Return (X, Y) of the center of cell containing provided text 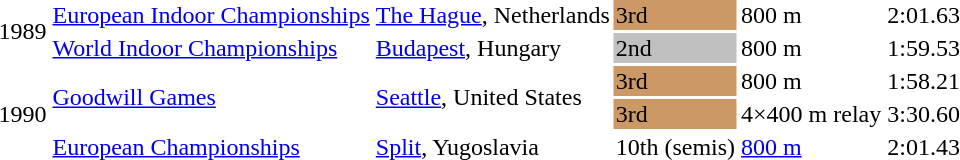
Goodwill Games (211, 98)
2nd (675, 48)
Budapest, Hungary (492, 48)
Seattle, United States (492, 98)
4×400 m relay (812, 114)
The Hague, Netherlands (492, 15)
European Indoor Championships (211, 15)
World Indoor Championships (211, 48)
